Detect which cell encompasses the target text, then output its [x, y] center coordinate. 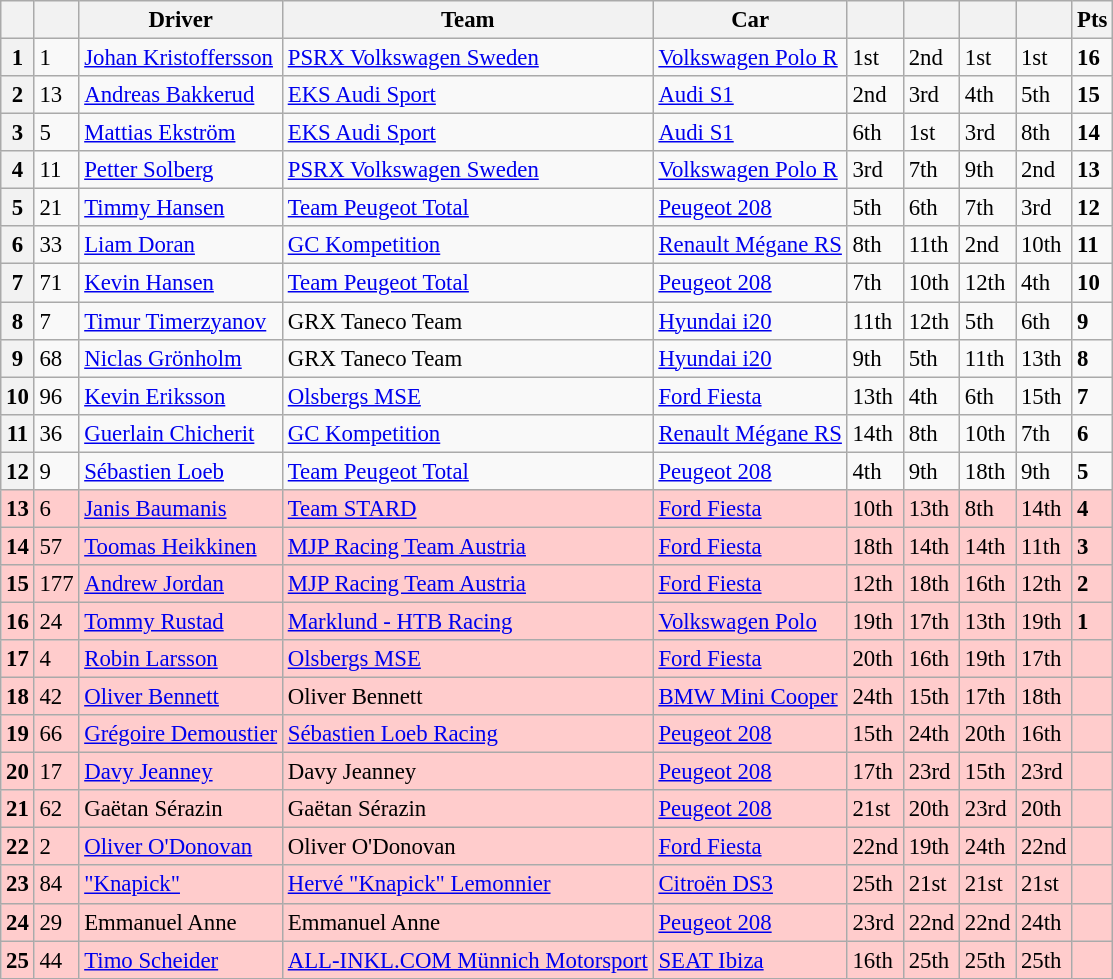
SEAT Ibiza [750, 960]
Robin Larsson [181, 659]
Driver [181, 20]
Andreas Bakkerud [181, 95]
19 [18, 734]
18 [18, 697]
Timur Timerzyanov [181, 321]
29 [56, 922]
Timmy Hansen [181, 208]
23 [18, 885]
44 [56, 960]
"Knapick" [181, 885]
Tommy Rustad [181, 621]
62 [56, 809]
Car [750, 20]
Petter Solberg [181, 170]
Team [468, 20]
Andrew Jordan [181, 584]
96 [56, 396]
Grégoire Demoustier [181, 734]
25 [18, 960]
Mattias Ekström [181, 133]
Liam Doran [181, 245]
Guerlain Chicherit [181, 433]
71 [56, 283]
Sébastien Loeb [181, 471]
Kevin Hansen [181, 283]
Toomas Heikkinen [181, 546]
36 [56, 433]
Team STARD [468, 509]
20 [18, 772]
Timo Scheider [181, 960]
Hervé "Knapick" Lemonnier [468, 885]
Marklund - HTB Racing [468, 621]
57 [56, 546]
Citroën DS3 [750, 885]
ALL-INKL.COM Münnich Motorsport [468, 960]
Janis Baumanis [181, 509]
Pts [1092, 20]
68 [56, 358]
Sébastien Loeb Racing [468, 734]
66 [56, 734]
Volkswagen Polo [750, 621]
Johan Kristoffersson [181, 58]
Kevin Eriksson [181, 396]
42 [56, 697]
84 [56, 885]
177 [56, 584]
33 [56, 245]
Niclas Grönholm [181, 358]
22 [18, 847]
BMW Mini Cooper [750, 697]
